Find where the given text appears and provide that cell's center as [x, y] coordinate. 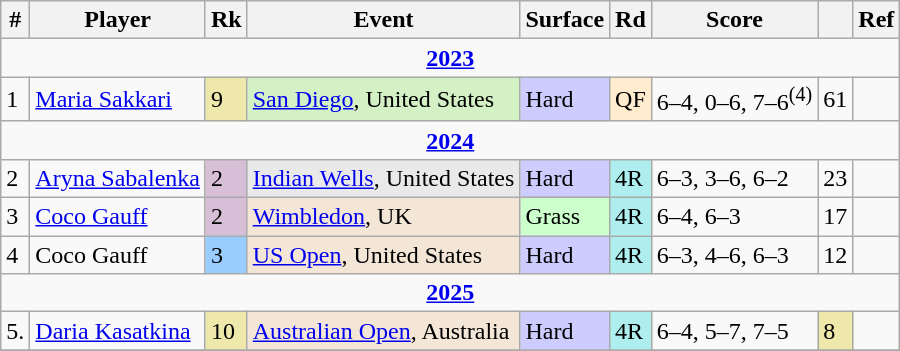
San Diego, United States [384, 100]
6–3, 4–6, 6–3 [734, 255]
23 [836, 178]
9 [226, 100]
Grass [565, 217]
5. [16, 331]
2025 [450, 293]
Ref [876, 20]
Score [734, 20]
12 [836, 255]
Aryna Sabalenka [118, 178]
1 [16, 100]
Wimbledon, UK [384, 217]
6–4, 5–7, 7–5 [734, 331]
10 [226, 331]
4 [16, 255]
2023 [450, 58]
QF [631, 100]
US Open, United States [384, 255]
6–3, 3–6, 6–2 [734, 178]
# [16, 20]
Indian Wells, United States [384, 178]
Rk [226, 20]
2024 [450, 140]
61 [836, 100]
6–4, 0–6, 7–6(4) [734, 100]
6–4, 6–3 [734, 217]
Event [384, 20]
17 [836, 217]
8 [836, 331]
Australian Open, Australia [384, 331]
Rd [631, 20]
Player [118, 20]
Surface [565, 20]
Maria Sakkari [118, 100]
Daria Kasatkina [118, 331]
